Search for the cell housing the specified text and yield its [x, y] center coordinate. 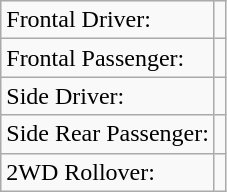
2WD Rollover: [108, 172]
Frontal Passenger: [108, 58]
Side Driver: [108, 96]
Frontal Driver: [108, 20]
Side Rear Passenger: [108, 134]
